Detect which cell encompasses the target text, then output its (X, Y) center coordinate. 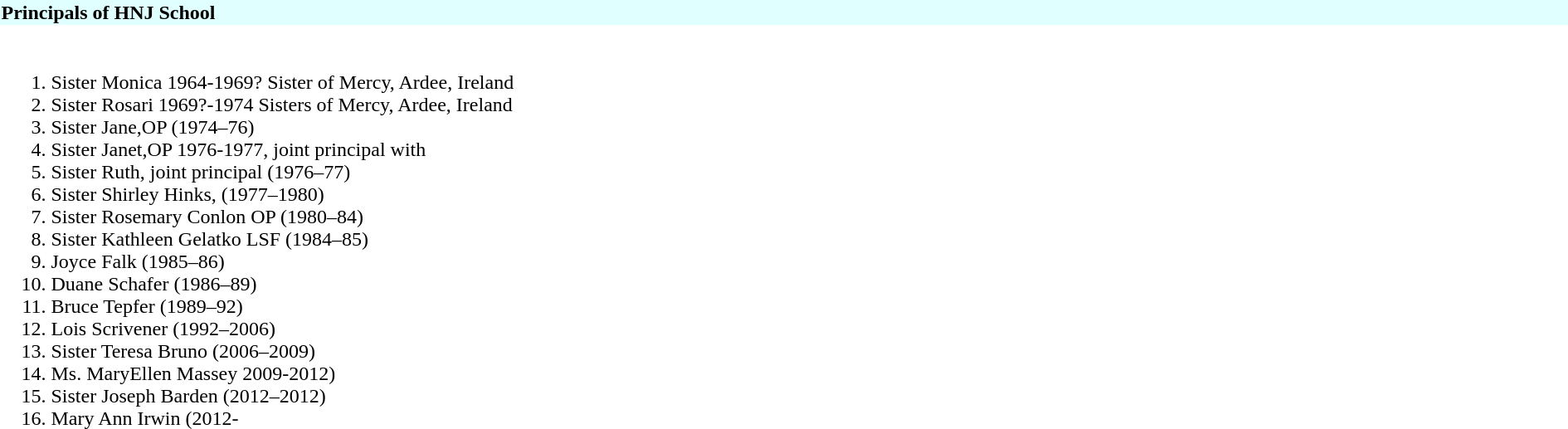
Principals of HNJ School (784, 12)
